Capture the cell that displays the provided text and extract its [x, y] central coordinate. 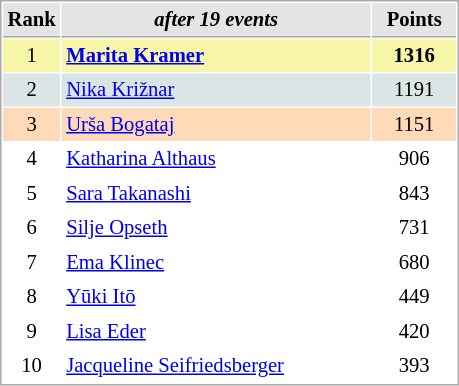
Lisa Eder [216, 332]
9 [32, 332]
2 [32, 90]
449 [414, 296]
4 [32, 158]
3 [32, 124]
Jacqueline Seifriedsberger [216, 366]
Marita Kramer [216, 56]
1191 [414, 90]
393 [414, 366]
Katharina Althaus [216, 158]
1151 [414, 124]
after 19 events [216, 20]
7 [32, 262]
Yūki Itō [216, 296]
6 [32, 228]
Nika Križnar [216, 90]
Rank [32, 20]
10 [32, 366]
731 [414, 228]
1 [32, 56]
Sara Takanashi [216, 194]
Ema Klinec [216, 262]
680 [414, 262]
Urša Bogataj [216, 124]
Points [414, 20]
906 [414, 158]
420 [414, 332]
8 [32, 296]
1316 [414, 56]
843 [414, 194]
Silje Opseth [216, 228]
5 [32, 194]
